Detect which cell encompasses the target text, then output its [x, y] center coordinate. 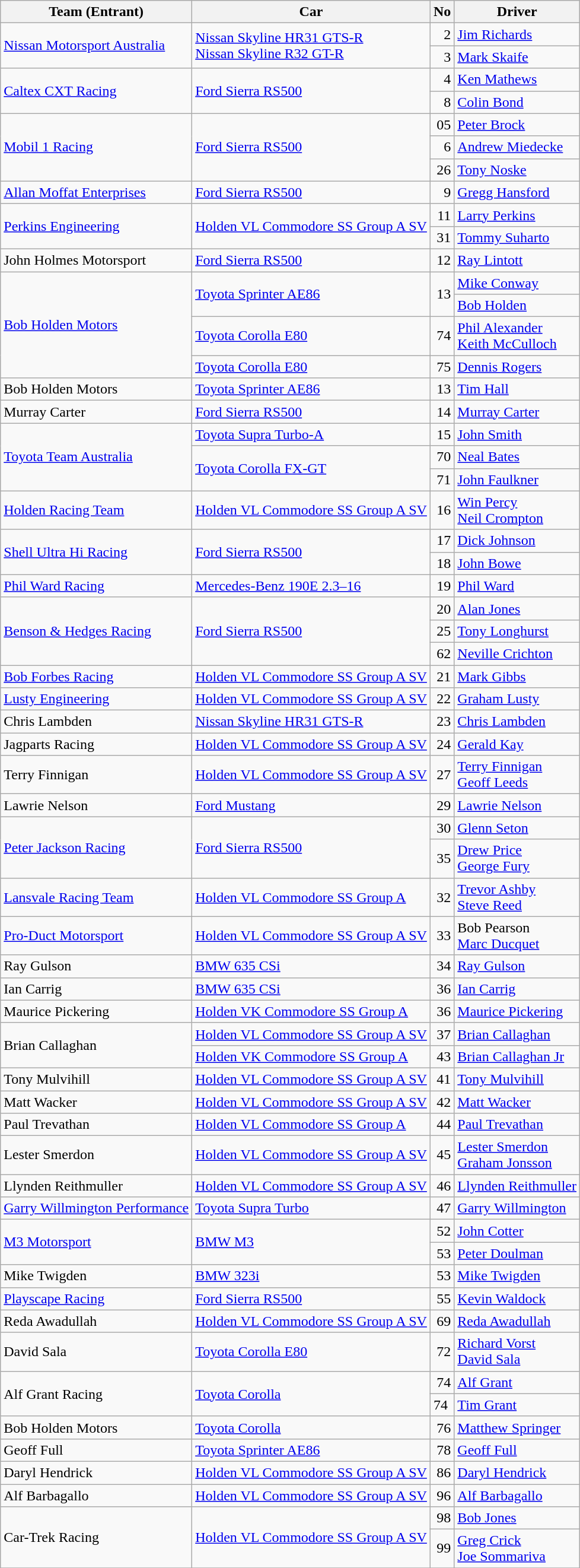
Tony Noske [517, 170]
33 [442, 935]
John Cotter [517, 1231]
Nissan Motorsport Australia [96, 46]
96 [442, 1495]
21 [442, 676]
52 [442, 1231]
Bob Holden [517, 306]
Toyota Team Australia [96, 457]
John Smith [517, 434]
Gregg Hansford [517, 192]
Tim Grant [517, 1405]
Allan Moffat Enterprises [96, 192]
Peter Brock [517, 125]
19 [442, 586]
26 [442, 170]
Graham Lusty [517, 699]
Greg Crick Joe Sommariva [517, 1549]
Neal Bates [517, 457]
Phil Ward Racing [96, 586]
Tommy Suharto [517, 237]
Mark Skaife [517, 57]
22 [442, 699]
78 [442, 1450]
Brian Callaghan Jr [517, 1056]
Caltex CXT Racing [96, 91]
Peter Doulman [517, 1253]
Nissan Skyline HR31 GTS-R [311, 722]
Holden Racing Team [96, 510]
98 [442, 1518]
Pro-Duct Motorsport [96, 935]
42 [442, 1102]
Garry Willmington [517, 1208]
M3 Motorsport [96, 1242]
Phil Alexander Keith McCulloch [517, 336]
12 [442, 260]
8 [442, 102]
70 [442, 457]
55 [442, 1299]
Alan Jones [517, 608]
Mobil 1 Racing [96, 147]
30 [442, 828]
27 [442, 775]
Benson & Hedges Racing [96, 631]
15 [442, 434]
Bob Forbes Racing [96, 676]
John Bowe [517, 563]
BMW M3 [311, 1242]
41 [442, 1079]
Driver [517, 12]
Kevin Waldock [517, 1299]
18 [442, 563]
Andrew Miedecke [517, 147]
Trevor Ashby Steve Reed [517, 897]
14 [442, 412]
Lusty Engineering [96, 699]
Alf Grant Racing [96, 1394]
John Faulkner [517, 480]
31 [442, 237]
No [442, 12]
Car-Trek Racing [96, 1537]
Ken Mathews [517, 80]
Perkins Engineering [96, 226]
Ford Mustang [311, 805]
72 [442, 1352]
BMW 323i [311, 1276]
Colin Bond [517, 102]
Ray Lintott [517, 260]
62 [442, 653]
Garry Willmington Performance [96, 1208]
34 [442, 966]
Mercedes-Benz 190E 2.3–16 [311, 586]
46 [442, 1186]
Terry Finnigan [96, 775]
Alf Grant [517, 1382]
Toyota Supra Turbo-A [311, 434]
Lansvale Racing Team [96, 897]
32 [442, 897]
Bob Pearson Marc Ducquet [517, 935]
76 [442, 1427]
John Holmes Motorsport [96, 260]
45 [442, 1155]
Drew Price George Fury [517, 858]
29 [442, 805]
Shell Ultra Hi Racing [96, 552]
Matthew Springer [517, 1427]
Mike Conway [517, 283]
Tony Longhurst [517, 631]
4 [442, 80]
Car [311, 12]
Glenn Seton [517, 828]
6 [442, 147]
25 [442, 631]
Toyota Corolla FX-GT [311, 468]
Dennis Rogers [517, 367]
86 [442, 1472]
35 [442, 858]
Terry Finnigan Geoff Leeds [517, 775]
43 [442, 1056]
75 [442, 367]
Gerald Kay [517, 744]
Dick Johnson [517, 541]
69 [442, 1321]
Nissan Skyline HR31 GTS-RNissan Skyline R32 GT-R [311, 46]
71 [442, 480]
Tim Hall [517, 389]
99 [442, 1549]
20 [442, 608]
Jagparts Racing [96, 744]
11 [442, 215]
9 [442, 192]
Team (Entrant) [96, 12]
44 [442, 1125]
16 [442, 510]
47 [442, 1208]
Neville Crichton [517, 653]
Toyota Supra Turbo [311, 1208]
05 [442, 125]
3 [442, 57]
Jim Richards [517, 34]
17 [442, 541]
Peter Jackson Racing [96, 848]
Lester Smerdon Graham Jonsson [517, 1155]
2 [442, 34]
Bob Jones [517, 1518]
Larry Perkins [517, 215]
37 [442, 1034]
David Sala [96, 1352]
Richard Vorst David Sala [517, 1352]
Mark Gibbs [517, 676]
Win Percy Neil Crompton [517, 510]
Playscape Racing [96, 1299]
Lester Smerdon [96, 1155]
Phil Ward [517, 586]
24 [442, 744]
23 [442, 722]
